Identify which cell holds the provided text, then report its [x, y] central coordinate. 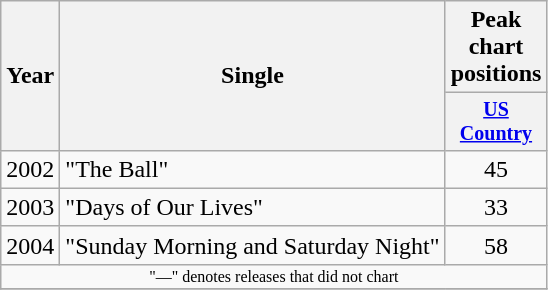
Peak chart positions [496, 47]
"Days of Our Lives" [252, 207]
2003 [30, 207]
2002 [30, 169]
"—" denotes releases that did not chart [274, 276]
45 [496, 169]
"The Ball" [252, 169]
US Country [496, 122]
Year [30, 76]
"Sunday Morning and Saturday Night" [252, 245]
58 [496, 245]
2004 [30, 245]
33 [496, 207]
Single [252, 76]
